Identify which cell holds the provided text, then report its (x, y) central coordinate. 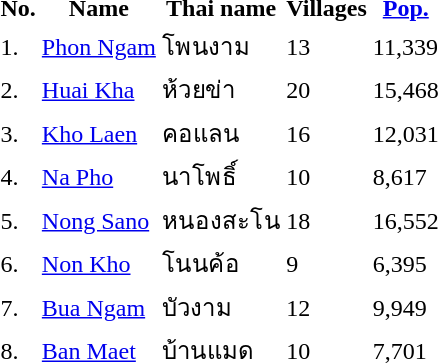
หนองสะโน (221, 220)
Nong Sano (98, 220)
10 (326, 176)
บัวงาม (221, 307)
Huai Kha (98, 90)
ห้วยข่า (221, 90)
12 (326, 307)
18 (326, 220)
โนนค้อ (221, 264)
Phon Ngam (98, 46)
Na Pho (98, 176)
คอแลน (221, 133)
20 (326, 90)
โพนงาม (221, 46)
13 (326, 46)
Non Kho (98, 264)
Bua Ngam (98, 307)
นาโพธิ์ (221, 176)
16 (326, 133)
Kho Laen (98, 133)
9 (326, 264)
